Identify which cell holds the provided text, then report its [X, Y] central coordinate. 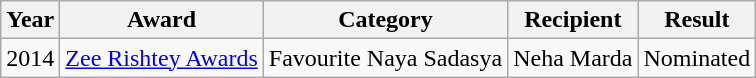
Result [697, 20]
2014 [30, 58]
Recipient [573, 20]
Zee Rishtey Awards [162, 58]
Year [30, 20]
Neha Marda [573, 58]
Category [385, 20]
Award [162, 20]
Nominated [697, 58]
Favourite Naya Sadasya [385, 58]
